Return the [x, y] coordinate for the center point of the cell that contains the specified text.  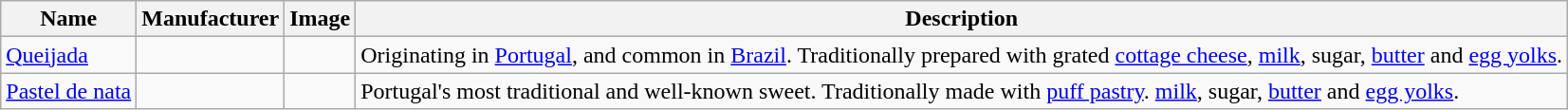
Name [68, 19]
Portugal's most traditional and well-known sweet. Traditionally made with puff pastry. milk, sugar, butter and egg yolks. [962, 91]
Originating in Portugal, and common in Brazil. Traditionally prepared with grated cottage cheese, milk, sugar, butter and egg yolks. [962, 55]
Manufacturer [211, 19]
Queijada [68, 55]
Image [321, 19]
Pastel de nata [68, 91]
Description [962, 19]
